Find where the given text appears and provide that cell's center as [x, y] coordinate. 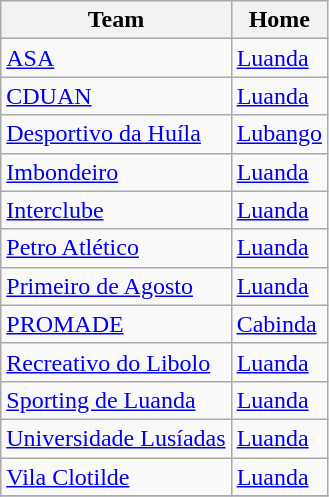
Vila Clotilde [116, 477]
Desportivo da Huíla [116, 134]
Home [279, 20]
Imbondeiro [116, 172]
Petro Atlético [116, 248]
Sporting de Luanda [116, 400]
Lubango [279, 134]
Interclube [116, 210]
Team [116, 20]
Primeiro de Agosto [116, 286]
ASA [116, 58]
Cabinda [279, 324]
PROMADE [116, 324]
CDUAN [116, 96]
Recreativo do Libolo [116, 362]
Universidade Lusíadas [116, 438]
